Determine the (x, y) coordinate at the center of the cell enclosing the given text.  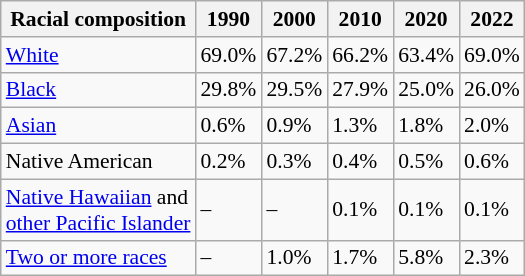
2000 (294, 19)
2020 (426, 19)
2022 (492, 19)
Asian (98, 126)
67.2% (294, 55)
29.8% (228, 90)
1.7% (360, 258)
1.3% (360, 126)
Native American (98, 162)
0.4% (360, 162)
White (98, 55)
0.3% (294, 162)
0.5% (426, 162)
5.8% (426, 258)
27.9% (360, 90)
2010 (360, 19)
29.5% (294, 90)
2.3% (492, 258)
0.2% (228, 162)
1.0% (294, 258)
1990 (228, 19)
Racial composition (98, 19)
Two or more races (98, 258)
66.2% (360, 55)
1.8% (426, 126)
0.9% (294, 126)
63.4% (426, 55)
2.0% (492, 126)
25.0% (426, 90)
Black (98, 90)
Native Hawaiian andother Pacific Islander (98, 210)
26.0% (492, 90)
